Return (X, Y) of the center of cell containing provided text 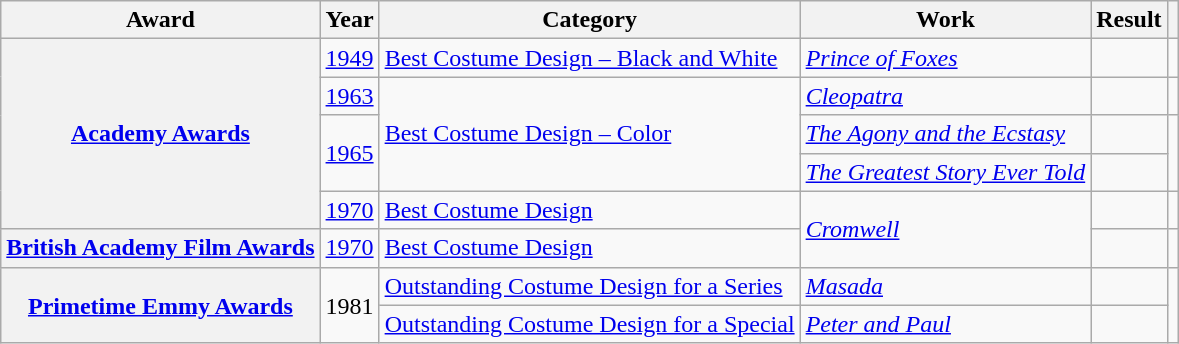
Result (1129, 20)
Category (590, 20)
Award (160, 20)
1965 (350, 153)
Peter and Paul (946, 324)
Outstanding Costume Design for a Special (590, 324)
1963 (350, 96)
British Academy Film Awards (160, 248)
1981 (350, 305)
The Agony and the Ecstasy (946, 134)
Year (350, 20)
Cleopatra (946, 96)
Outstanding Costume Design for a Series (590, 286)
The Greatest Story Ever Told (946, 172)
Cromwell (946, 229)
Masada (946, 286)
Academy Awards (160, 134)
1949 (350, 58)
Best Costume Design – Color (590, 134)
Prince of Foxes (946, 58)
Work (946, 20)
Primetime Emmy Awards (160, 305)
Best Costume Design – Black and White (590, 58)
